Find where the given text appears and provide that cell's center as (X, Y) coordinate. 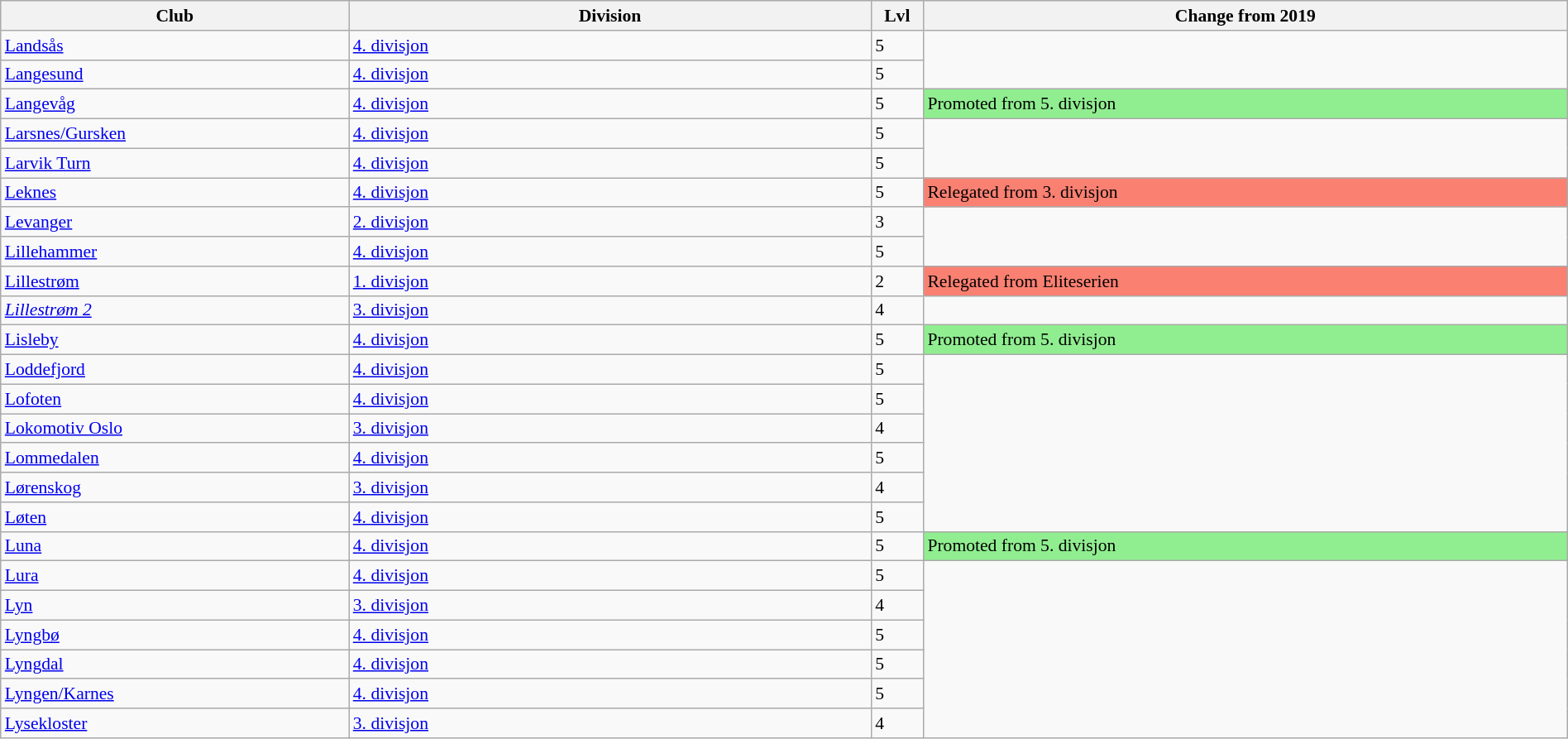
Lura (175, 576)
Luna (175, 546)
Change from 2019 (1245, 16)
2. divisjon (610, 223)
Larvik Turn (175, 163)
Lokomotiv Oslo (175, 429)
Loddefjord (175, 370)
Lillestrøm 2 (175, 310)
3 (896, 223)
Lillehammer (175, 252)
Relegated from Eliteserien (1245, 281)
Lisleby (175, 340)
Levanger (175, 223)
Lyngbø (175, 635)
Langesund (175, 74)
Lofoten (175, 399)
Leknes (175, 193)
Løten (175, 517)
Lillestrøm (175, 281)
Lommedalen (175, 458)
2 (896, 281)
Langevåg (175, 104)
Lysekloster (175, 723)
Lvl (896, 16)
Relegated from 3. divisjon (1245, 193)
Lyn (175, 606)
1. divisjon (610, 281)
Division (610, 16)
Lyngen/Karnes (175, 694)
Larsnes/Gursken (175, 134)
Lyngdal (175, 665)
Club (175, 16)
Lørenskog (175, 487)
Landsås (175, 46)
